Locate the cell with the specified text and output its [x, y] center coordinate. 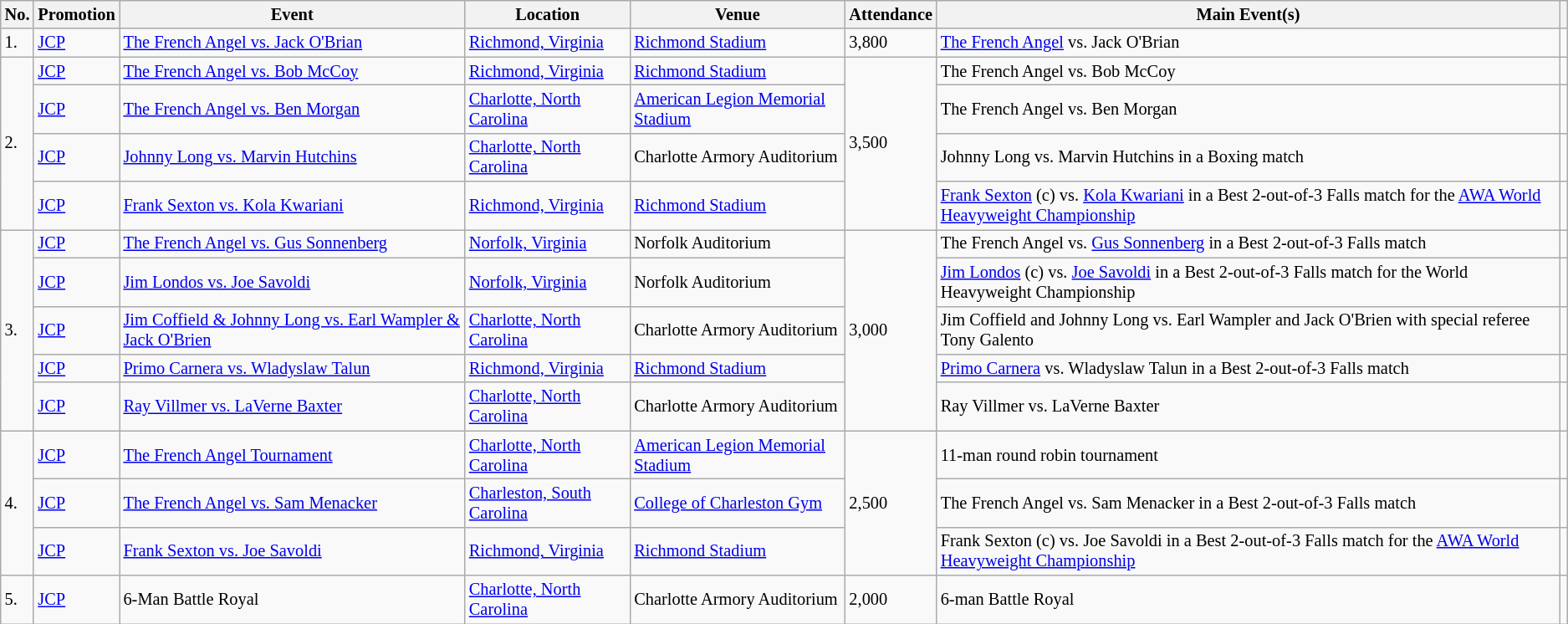
3,000 [891, 330]
5. [18, 600]
Frank Sexton (c) vs. Kola Kwariani in a Best 2-out-of-3 Falls match for the AWA World Heavyweight Championship [1248, 206]
2,000 [891, 600]
Jim Coffield and Johnny Long vs. Earl Wampler and Jack O'Brien with special referee Tony Galento [1248, 330]
Attendance [891, 14]
Frank Sexton (c) vs. Joe Savoldi in a Best 2-out-of-3 Falls match for the AWA World Heavyweight Championship [1248, 551]
Charleston, South Carolina [547, 503]
The French Angel vs. Gus Sonnenberg [293, 243]
3,500 [891, 144]
The French Angel vs. Gus Sonnenberg in a Best 2-out-of-3 Falls match [1248, 243]
2. [18, 144]
Frank Sexton vs. Kola Kwariani [293, 206]
6-Man Battle Royal [293, 600]
Promotion [76, 14]
College of Charleston Gym [738, 503]
The French Angel vs. Sam Menacker [293, 503]
2,500 [891, 504]
Johnny Long vs. Marvin Hutchins in a Boxing match [1248, 157]
4. [18, 504]
The French Angel Tournament [293, 455]
Event [293, 14]
Jim Londos (c) vs. Joe Savoldi in a Best 2-out-of-3 Falls match for the World Heavyweight Championship [1248, 282]
No. [18, 14]
Jim Coffield & Johnny Long vs. Earl Wampler & Jack O'Brien [293, 330]
3,800 [891, 43]
6-man Battle Royal [1248, 600]
Jim Londos vs. Joe Savoldi [293, 282]
1. [18, 43]
Primo Carnera vs. Wladyslaw Talun in a Best 2-out-of-3 Falls match [1248, 368]
The French Angel vs. Sam Menacker in a Best 2-out-of-3 Falls match [1248, 503]
Main Event(s) [1248, 14]
3. [18, 330]
Venue [738, 14]
Johnny Long vs. Marvin Hutchins [293, 157]
Location [547, 14]
Frank Sexton vs. Joe Savoldi [293, 551]
Primo Carnera vs. Wladyslaw Talun [293, 368]
11-man round robin tournament [1248, 455]
